Search for the cell housing the specified text and yield its (x, y) center coordinate. 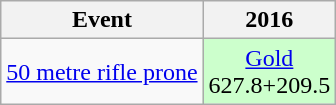
50 metre rifle prone (102, 72)
Gold627.8+209.5 (270, 72)
Event (102, 20)
2016 (270, 20)
